Pinpoint the cell where the given text exists, returning its [X, Y] midpoint coordinate. 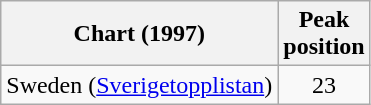
Chart (1997) [140, 34]
Sweden (Sverigetopplistan) [140, 85]
Peakposition [324, 34]
23 [324, 85]
